Determine the (X, Y) coordinate at the center of the cell enclosing the given text.  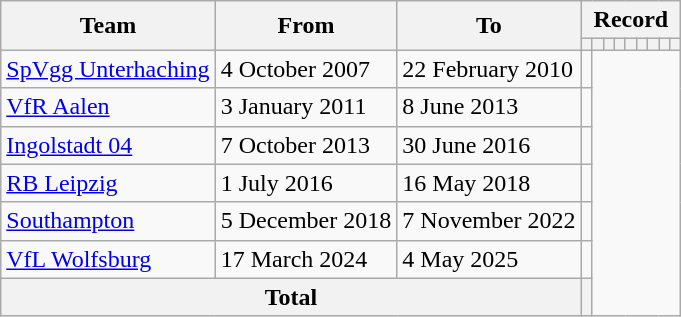
To (489, 26)
7 November 2022 (489, 221)
Southampton (108, 221)
1 July 2016 (306, 183)
4 October 2007 (306, 69)
16 May 2018 (489, 183)
3 January 2011 (306, 107)
4 May 2025 (489, 259)
8 June 2013 (489, 107)
17 March 2024 (306, 259)
SpVgg Unterhaching (108, 69)
VfR Aalen (108, 107)
From (306, 26)
VfL Wolfsburg (108, 259)
Ingolstadt 04 (108, 145)
7 October 2013 (306, 145)
Total (291, 297)
RB Leipzig (108, 183)
22 February 2010 (489, 69)
Team (108, 26)
30 June 2016 (489, 145)
Record (631, 20)
5 December 2018 (306, 221)
